From the cell containing the given text, extract its center point as (X, Y) coordinate. 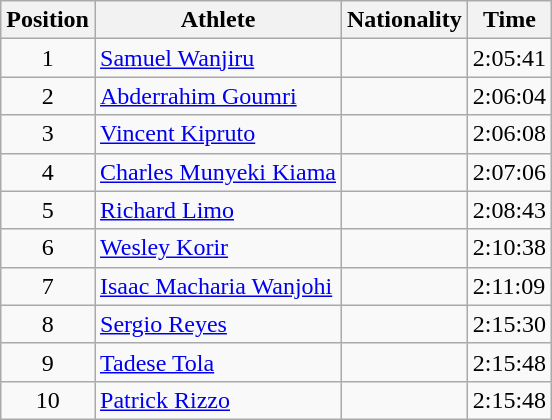
2 (48, 96)
Nationality (405, 20)
2:11:09 (509, 286)
2:10:38 (509, 248)
Sergio Reyes (218, 324)
Position (48, 20)
Abderrahim Goumri (218, 96)
1 (48, 58)
Charles Munyeki Kiama (218, 172)
10 (48, 400)
8 (48, 324)
Isaac Macharia Wanjohi (218, 286)
9 (48, 362)
6 (48, 248)
Tadese Tola (218, 362)
2:15:30 (509, 324)
Wesley Korir (218, 248)
Time (509, 20)
Vincent Kipruto (218, 134)
Athlete (218, 20)
7 (48, 286)
Samuel Wanjiru (218, 58)
2:06:08 (509, 134)
5 (48, 210)
Patrick Rizzo (218, 400)
Richard Limo (218, 210)
4 (48, 172)
2:08:43 (509, 210)
2:05:41 (509, 58)
2:06:04 (509, 96)
2:07:06 (509, 172)
3 (48, 134)
